Scan for the cell matching the given text and deliver its (x, y) coordinate at center. 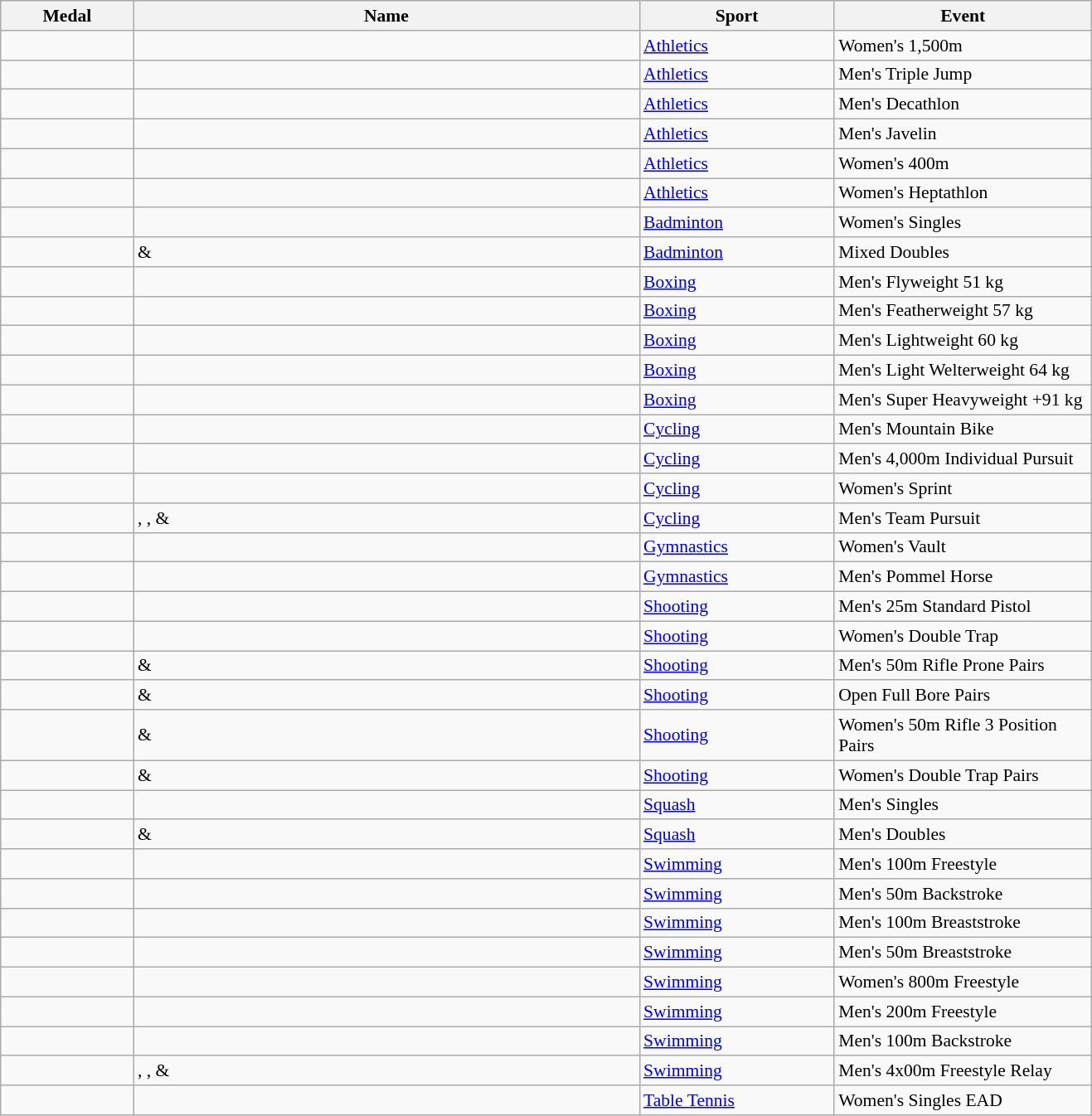
Women's 800m Freestyle (963, 983)
Table Tennis (736, 1100)
Name (386, 16)
Women's Vault (963, 547)
Men's Mountain Bike (963, 429)
Men's 50m Breaststroke (963, 953)
Women's Sprint (963, 488)
Men's 100m Freestyle (963, 864)
Women's Singles EAD (963, 1100)
Women's Heptathlon (963, 193)
Men's 25m Standard Pistol (963, 607)
Women's Double Trap Pairs (963, 775)
Men's Triple Jump (963, 75)
Open Full Bore Pairs (963, 696)
Men's Decathlon (963, 104)
Men's Light Welterweight 64 kg (963, 371)
Men's 100m Breaststroke (963, 923)
Men's Flyweight 51 kg (963, 282)
Men's Javelin (963, 134)
Men's 50m Backstroke (963, 894)
Women's 1,500m (963, 46)
Women's 400m (963, 163)
Women's Singles (963, 223)
Men's Super Heavyweight +91 kg (963, 400)
Men's Doubles (963, 835)
Men's 50m Rifle Prone Pairs (963, 666)
Men's Team Pursuit (963, 518)
Sport (736, 16)
Men's 200m Freestyle (963, 1012)
Men's Featherweight 57 kg (963, 311)
Men's Lightweight 60 kg (963, 341)
Men's 4,000m Individual Pursuit (963, 459)
Women's Double Trap (963, 636)
Medal (67, 16)
Event (963, 16)
Women's 50m Rifle 3 Position Pairs (963, 735)
Mixed Doubles (963, 252)
Men's 4x00m Freestyle Relay (963, 1071)
Men's Pommel Horse (963, 577)
Men's 100m Backstroke (963, 1041)
Men's Singles (963, 805)
